Identify which cell holds the provided text, then report its (X, Y) central coordinate. 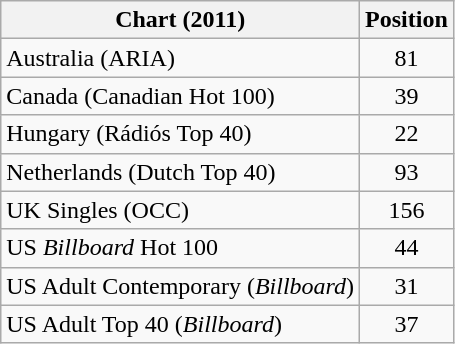
22 (407, 134)
44 (407, 248)
39 (407, 96)
Position (407, 20)
31 (407, 286)
US Adult Contemporary (Billboard) (180, 286)
Hungary (Rádiós Top 40) (180, 134)
UK Singles (OCC) (180, 210)
Netherlands (Dutch Top 40) (180, 172)
156 (407, 210)
Canada (Canadian Hot 100) (180, 96)
Australia (ARIA) (180, 58)
US Adult Top 40 (Billboard) (180, 324)
37 (407, 324)
Chart (2011) (180, 20)
93 (407, 172)
81 (407, 58)
US Billboard Hot 100 (180, 248)
